Capture the cell that displays the provided text and extract its [X, Y] central coordinate. 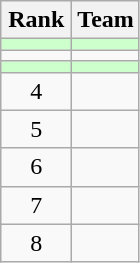
5 [36, 129]
Team [106, 20]
7 [36, 205]
4 [36, 91]
8 [36, 243]
Rank [36, 20]
6 [36, 167]
